Identify which cell holds the provided text, then report its (X, Y) central coordinate. 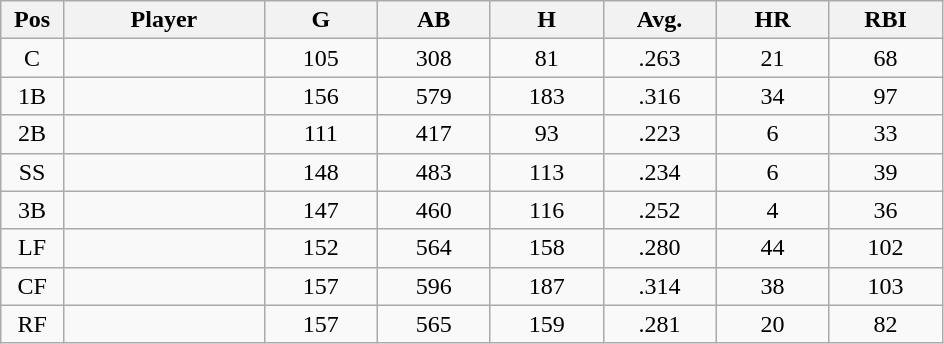
Avg. (660, 20)
LF (32, 248)
3B (32, 210)
82 (886, 324)
158 (546, 248)
36 (886, 210)
.263 (660, 58)
579 (434, 96)
148 (320, 172)
565 (434, 324)
.281 (660, 324)
116 (546, 210)
2B (32, 134)
147 (320, 210)
103 (886, 286)
187 (546, 286)
34 (772, 96)
21 (772, 58)
.316 (660, 96)
SS (32, 172)
.280 (660, 248)
81 (546, 58)
596 (434, 286)
38 (772, 286)
AB (434, 20)
39 (886, 172)
105 (320, 58)
68 (886, 58)
460 (434, 210)
97 (886, 96)
RBI (886, 20)
.234 (660, 172)
308 (434, 58)
G (320, 20)
Pos (32, 20)
102 (886, 248)
93 (546, 134)
564 (434, 248)
1B (32, 96)
417 (434, 134)
20 (772, 324)
111 (320, 134)
.252 (660, 210)
156 (320, 96)
33 (886, 134)
44 (772, 248)
H (546, 20)
CF (32, 286)
.223 (660, 134)
113 (546, 172)
483 (434, 172)
Player (164, 20)
152 (320, 248)
183 (546, 96)
159 (546, 324)
4 (772, 210)
HR (772, 20)
C (32, 58)
RF (32, 324)
.314 (660, 286)
